For the text-containing cell, return its midpoint in [x, y] coordinate format. 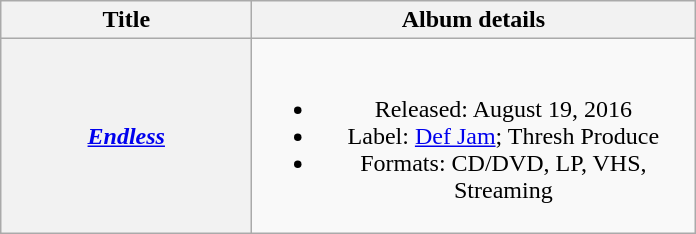
Released: August 19, 2016Label: Def Jam; Thresh ProduceFormats: CD/DVD, LP, VHS, Streaming [474, 136]
Album details [474, 20]
Endless [126, 136]
Title [126, 20]
